Output the (x, y) coordinate of the center of the cell containing the given text.  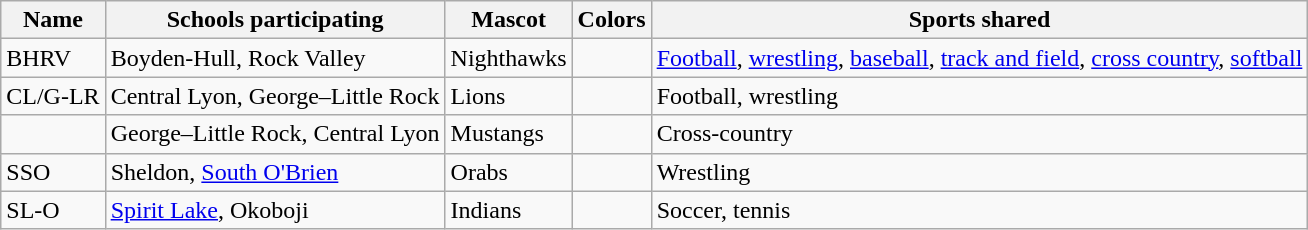
Orabs (508, 172)
Wrestling (980, 172)
Soccer, tennis (980, 210)
BHRV (53, 58)
Mascot (508, 20)
Spirit Lake, Okoboji (275, 210)
Football, wrestling (980, 96)
Sports shared (980, 20)
SL-O (53, 210)
Boyden-Hull, Rock Valley (275, 58)
Sheldon, South O'Brien (275, 172)
Indians (508, 210)
Football, wrestling, baseball, track and field, cross country, softball (980, 58)
CL/G-LR (53, 96)
Cross-country (980, 134)
Schools participating (275, 20)
Lions (508, 96)
SSO (53, 172)
Mustangs (508, 134)
Colors (612, 20)
Nighthawks (508, 58)
Central Lyon, George–Little Rock (275, 96)
George–Little Rock, Central Lyon (275, 134)
Name (53, 20)
